Locate the cell with the specified text and output its [x, y] center coordinate. 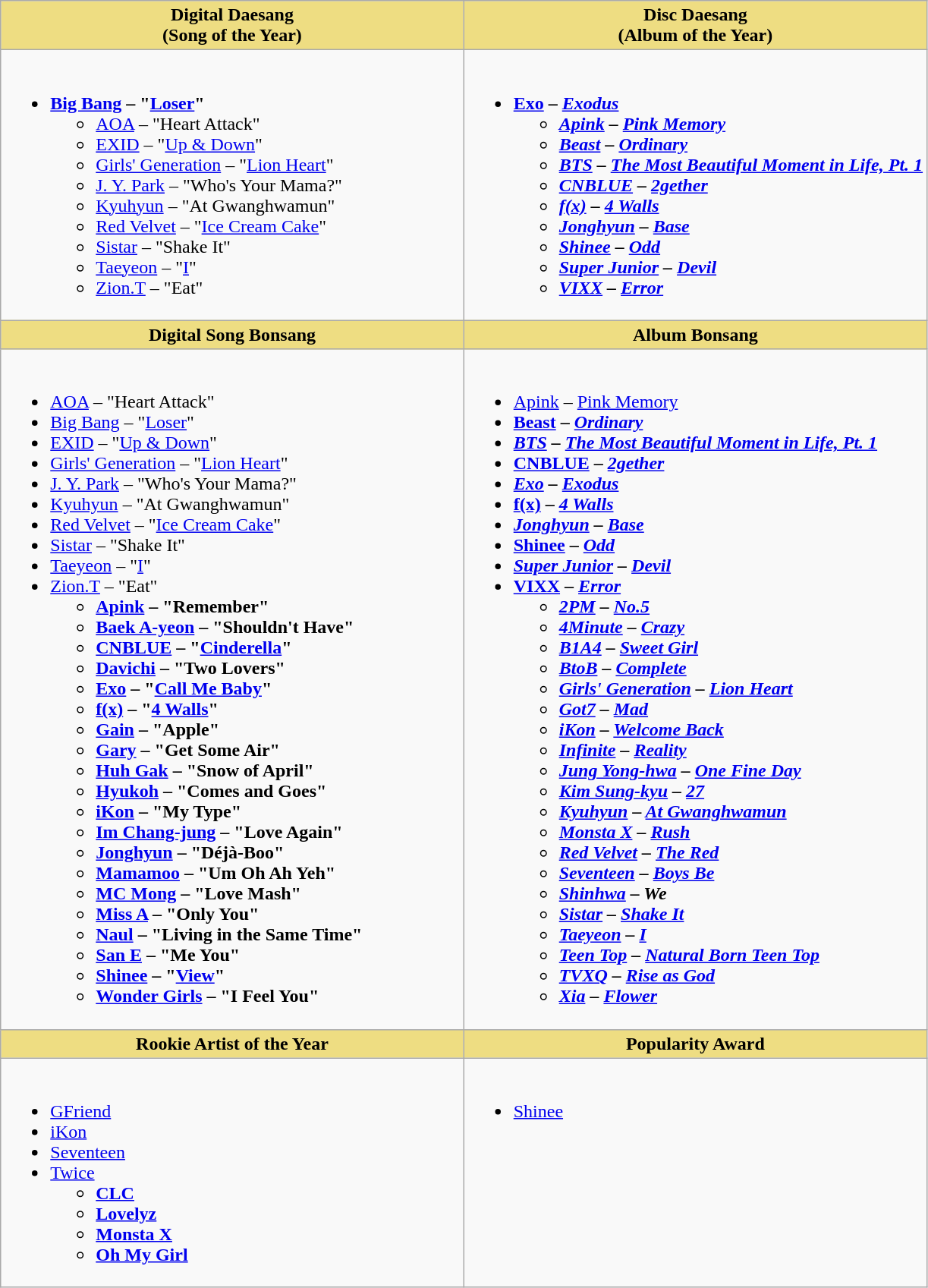
Rookie Artist of the Year [232, 1044]
Digital Daesang(Song of the Year) [232, 26]
Digital Song Bonsang [232, 335]
Album Bonsang [695, 335]
Popularity Award [695, 1044]
Disc Daesang(Album of the Year) [695, 26]
Shinee [695, 1173]
GFriendiKonSeventeenTwiceCLCLovelyzMonsta XOh My Girl [232, 1173]
